Extract the (x, y) coordinate from the center of the cell holding the provided text.  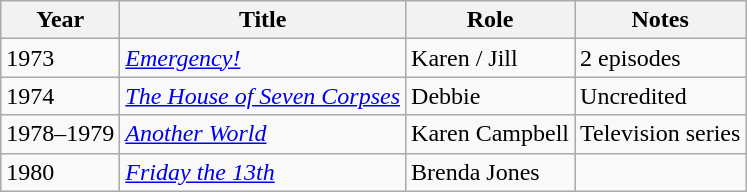
Uncredited (660, 96)
Television series (660, 134)
Year (60, 20)
Title (263, 20)
Karen Campbell (490, 134)
Karen / Jill (490, 58)
1974 (60, 96)
1980 (60, 172)
1978–1979 (60, 134)
Brenda Jones (490, 172)
Emergency! (263, 58)
1973 (60, 58)
The House of Seven Corpses (263, 96)
Notes (660, 20)
Another World (263, 134)
Debbie (490, 96)
Friday the 13th (263, 172)
2 episodes (660, 58)
Role (490, 20)
